Return the [x, y] coordinate for the center point of the cell that contains the specified text.  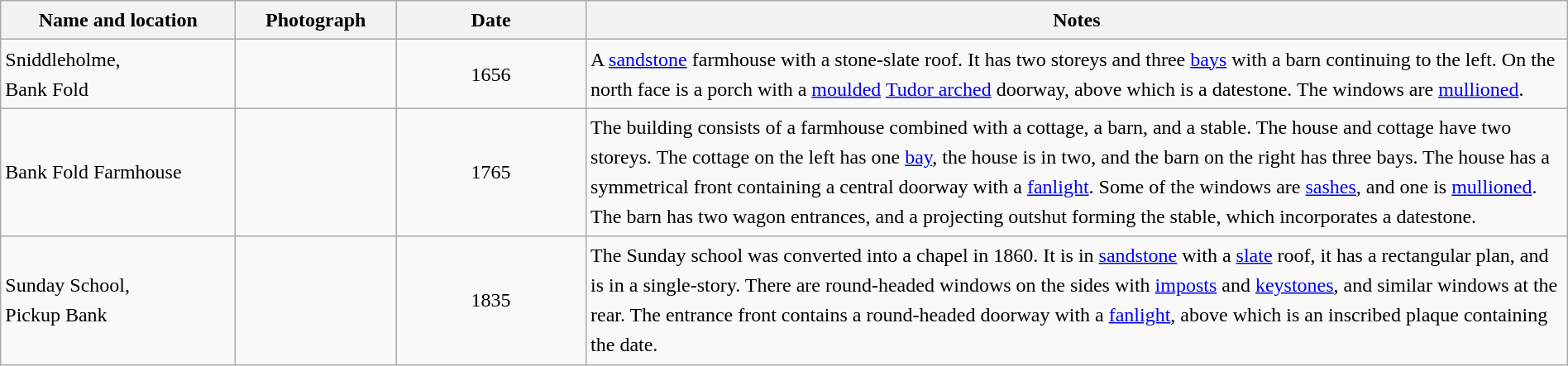
1656 [491, 74]
1835 [491, 301]
Name and location [118, 20]
Date [491, 20]
Photograph [316, 20]
Notes [1077, 20]
Sunday School,Pickup Bank [118, 301]
Sniddleholme,Bank Fold [118, 74]
Bank Fold Farmhouse [118, 172]
1765 [491, 172]
